Provide the [X, Y] coordinate of the cell's center where the given text is located.  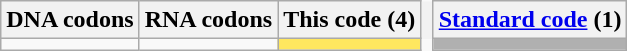
RNA codons [208, 20]
Standard code (1) [530, 20]
This code (4) [350, 20]
DNA codons [70, 20]
